Capture the cell that displays the provided text and extract its (x, y) central coordinate. 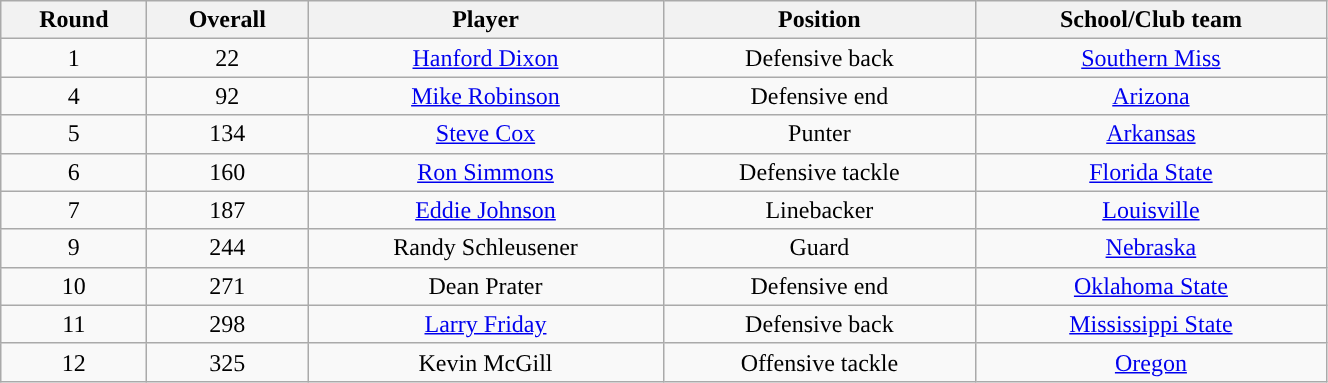
4 (74, 96)
22 (228, 58)
6 (74, 172)
11 (74, 324)
Defensive tackle (819, 172)
Larry Friday (486, 324)
Guard (819, 248)
Offensive tackle (819, 362)
244 (228, 248)
Oregon (1150, 362)
1 (74, 58)
Oklahoma State (1150, 286)
School/Club team (1150, 20)
187 (228, 210)
271 (228, 286)
Linebacker (819, 210)
Arkansas (1150, 134)
Player (486, 20)
Mississippi State (1150, 324)
Hanford Dixon (486, 58)
92 (228, 96)
Punter (819, 134)
Southern Miss (1150, 58)
12 (74, 362)
Kevin McGill (486, 362)
Florida State (1150, 172)
5 (74, 134)
Nebraska (1150, 248)
9 (74, 248)
7 (74, 210)
Mike Robinson (486, 96)
10 (74, 286)
298 (228, 324)
160 (228, 172)
134 (228, 134)
Ron Simmons (486, 172)
Steve Cox (486, 134)
Overall (228, 20)
Eddie Johnson (486, 210)
325 (228, 362)
Dean Prater (486, 286)
Arizona (1150, 96)
Louisville (1150, 210)
Round (74, 20)
Randy Schleusener (486, 248)
Position (819, 20)
